Detect which cell encompasses the target text, then output its [x, y] center coordinate. 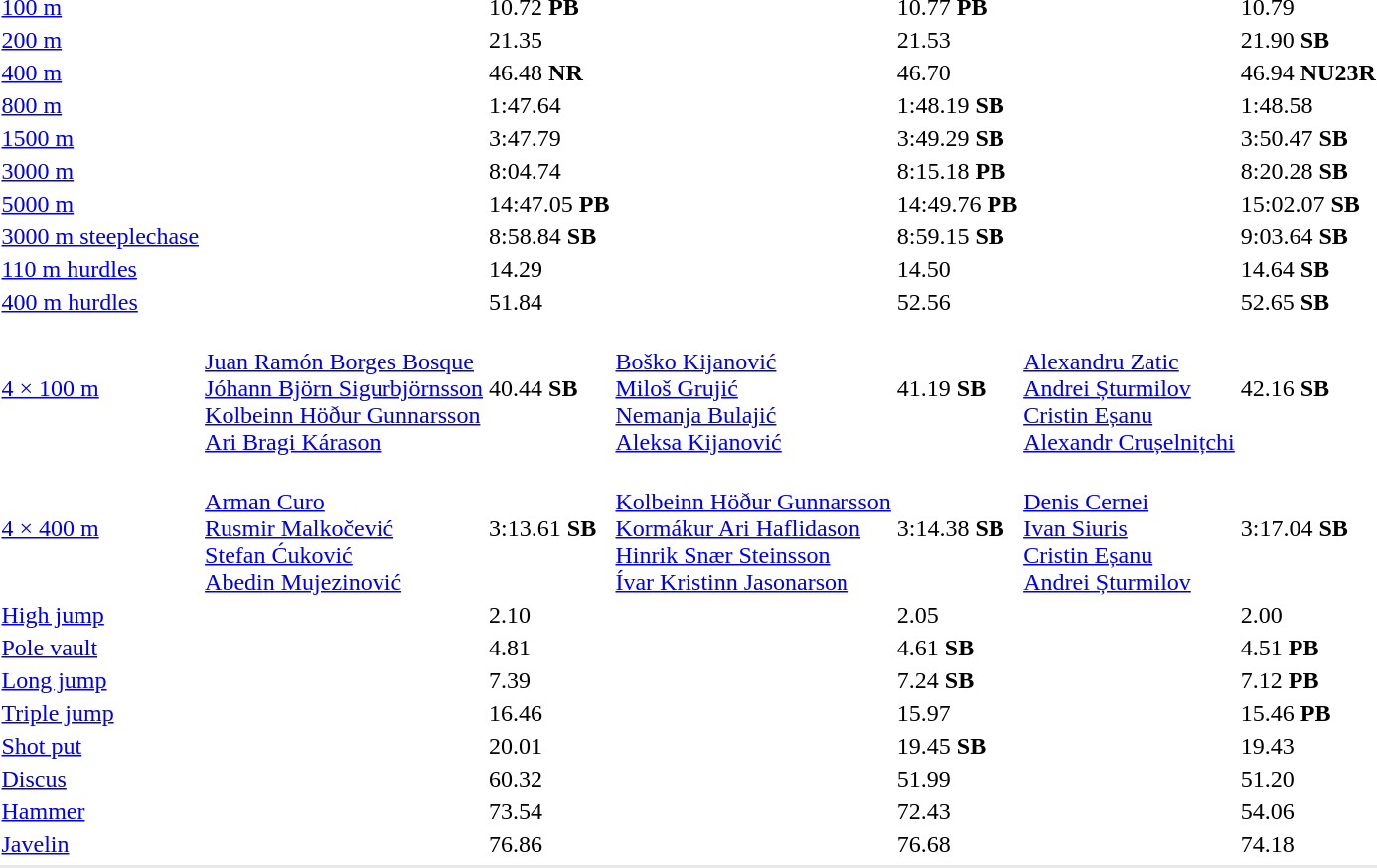
74.18 [1307, 844]
4.51 PB [1307, 648]
51.84 [549, 302]
73.54 [549, 811]
54.06 [1307, 811]
7.12 PB [1307, 680]
46.94 NU23R [1307, 72]
42.16 SB [1307, 388]
7.39 [549, 680]
8:20.28 SB [1307, 171]
3:13.61 SB [549, 528]
41.19 SB [957, 388]
21.53 [957, 40]
51.20 [1307, 779]
19.43 [1307, 746]
15:02.07 SB [1307, 204]
8:04.74 [549, 171]
Juan Ramón Borges BosqueJóhann Björn SigurbjörnssonKolbeinn Höður GunnarssonAri Bragi Kárason [344, 388]
1500 m [100, 138]
Hammer [100, 811]
14.64 SB [1307, 269]
1:48.58 [1307, 105]
1:48.19 SB [957, 105]
Pole vault [100, 648]
40.44 SB [549, 388]
14:47.05 PB [549, 204]
2.10 [549, 615]
5000 m [100, 204]
4.81 [549, 648]
Triple jump [100, 713]
3:49.29 SB [957, 138]
3:17.04 SB [1307, 528]
20.01 [549, 746]
4 × 100 m [100, 388]
19.45 SB [957, 746]
110 m hurdles [100, 269]
Kolbeinn Höður GunnarssonKormákur Ari HaflidasonHinrik Snær SteinssonÍvar Kristinn Jasonarson [753, 528]
3:47.79 [549, 138]
3000 m steeplechase [100, 236]
51.99 [957, 779]
7.24 SB [957, 680]
52.56 [957, 302]
3000 m [100, 171]
4.61 SB [957, 648]
8:15.18 PB [957, 171]
High jump [100, 615]
Discus [100, 779]
8:58.84 SB [549, 236]
15.97 [957, 713]
4 × 400 m [100, 528]
60.32 [549, 779]
21.35 [549, 40]
14.50 [957, 269]
76.68 [957, 844]
Javelin [100, 844]
15.46 PB [1307, 713]
3:50.47 SB [1307, 138]
76.86 [549, 844]
14.29 [549, 269]
46.70 [957, 72]
2.00 [1307, 615]
2.05 [957, 615]
Denis CerneiIvan SiurisCristin EșanuAndrei Șturmilov [1130, 528]
800 m [100, 105]
8:59.15 SB [957, 236]
1:47.64 [549, 105]
200 m [100, 40]
Shot put [100, 746]
21.90 SB [1307, 40]
52.65 SB [1307, 302]
Alexandru ZaticAndrei ȘturmilovCristin EșanuAlexandr Crușelnițchi [1130, 388]
Arman CuroRusmir MalkočevićStefan ĆukovićAbedin Mujezinović [344, 528]
400 m [100, 72]
400 m hurdles [100, 302]
14:49.76 PB [957, 204]
16.46 [549, 713]
3:14.38 SB [957, 528]
72.43 [957, 811]
9:03.64 SB [1307, 236]
Long jump [100, 680]
46.48 NR [549, 72]
Boško KijanovićMiloš GrujićNemanja BulajićAleksa Kijanović [753, 388]
